Scan for the cell matching the given text and deliver its [X, Y] coordinate at center. 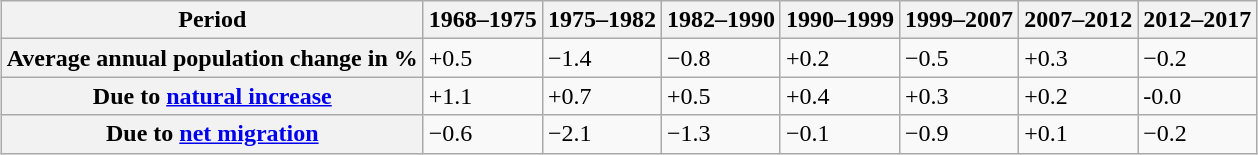
−1.3 [720, 134]
-0.0 [1198, 96]
Due to net migration [212, 134]
−0.5 [960, 58]
1999–2007 [960, 20]
2007–2012 [1078, 20]
Average annual population change in % [212, 58]
+0.7 [602, 96]
−0.8 [720, 58]
Period [212, 20]
1968–1975 [482, 20]
+1.1 [482, 96]
Due to natural increase [212, 96]
−1.4 [602, 58]
2012–2017 [1198, 20]
−0.1 [840, 134]
−0.9 [960, 134]
−0.6 [482, 134]
1990–1999 [840, 20]
−2.1 [602, 134]
+0.1 [1078, 134]
1982–1990 [720, 20]
+0.4 [840, 96]
1975–1982 [602, 20]
